Provide the [X, Y] coordinate of the cell's center where the given text is located.  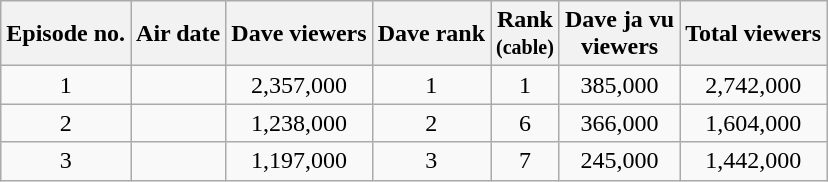
7 [526, 161]
6 [526, 123]
Air date [178, 34]
1,442,000 [754, 161]
366,000 [619, 123]
245,000 [619, 161]
1,604,000 [754, 123]
1,197,000 [299, 161]
2,357,000 [299, 85]
Total viewers [754, 34]
Dave rank [431, 34]
Dave viewers [299, 34]
Episode no. [66, 34]
385,000 [619, 85]
2,742,000 [754, 85]
Dave ja vuviewers [619, 34]
Rank(cable) [526, 34]
1,238,000 [299, 123]
